Scan for the cell matching the given text and deliver its [x, y] coordinate at center. 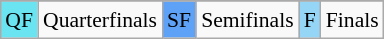
QF [19, 20]
Finals [352, 20]
SF [179, 20]
Semifinals [247, 20]
Quarterfinals [100, 20]
F [310, 20]
